Identify which cell holds the provided text, then report its (x, y) central coordinate. 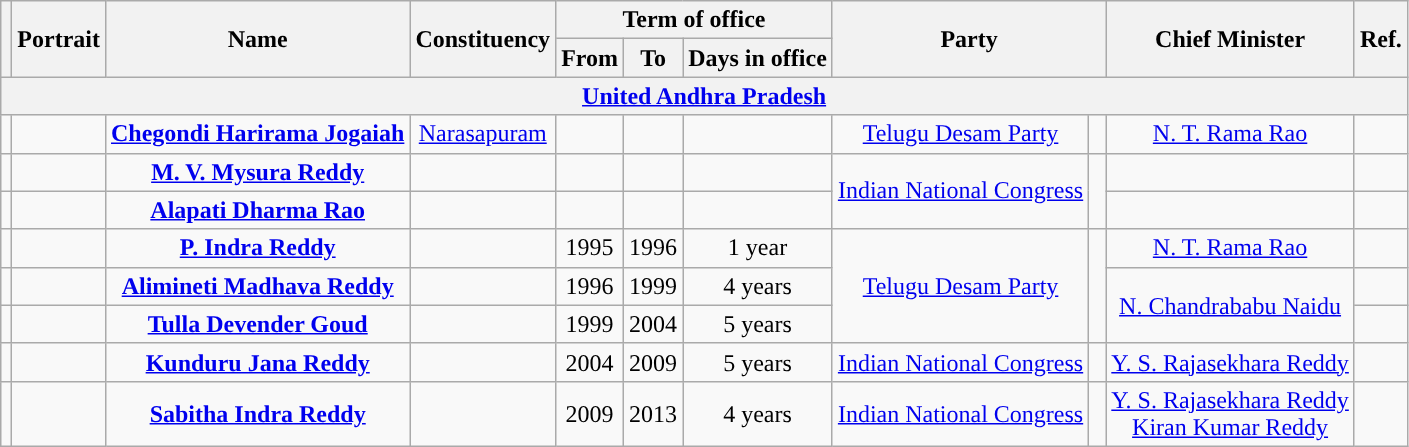
Chegondi Harirama Jogaiah (257, 134)
Days in office (758, 58)
2013 (654, 414)
Name (257, 39)
Constituency (483, 39)
Sabitha Indra Reddy (257, 414)
To (654, 58)
Chief Minister (1230, 39)
Tulla Devender Goud (257, 324)
1995 (590, 248)
United Andhra Pradesh (704, 96)
Ref. (1380, 39)
N. Chandrababu Naidu (1230, 305)
Alapati Dharma Rao (257, 210)
Y. S. Rajasekhara ReddyKiran Kumar Reddy (1230, 414)
Y. S. Rajasekhara Reddy (1230, 362)
Portrait (59, 39)
Narasapuram (483, 134)
P. Indra Reddy (257, 248)
Kunduru Jana Reddy (257, 362)
M. V. Mysura Reddy (257, 172)
1 year (758, 248)
Alimineti Madhava Reddy (257, 286)
From (590, 58)
Party (968, 39)
Term of office (694, 20)
